From the cell containing the given text, extract its center point as [X, Y] coordinate. 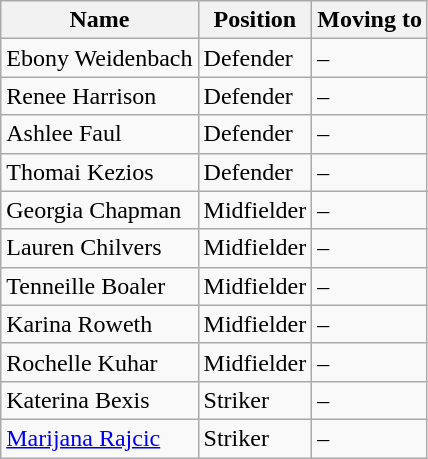
Thomai Kezios [100, 172]
Renee Harrison [100, 96]
Katerina Bexis [100, 400]
Moving to [370, 20]
Lauren Chilvers [100, 248]
Georgia Chapman [100, 210]
Karina Roweth [100, 324]
Ashlee Faul [100, 134]
Ebony Weidenbach [100, 58]
Marijana Rajcic [100, 438]
Name [100, 20]
Tenneille Boaler [100, 286]
Rochelle Kuhar [100, 362]
Position [255, 20]
